From the cell containing the given text, extract its center point as [x, y] coordinate. 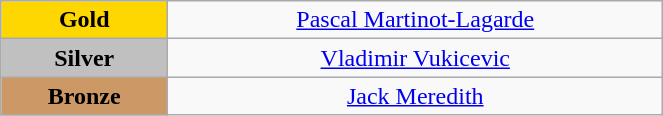
Silver [84, 58]
Pascal Martinot-Lagarde [416, 20]
Jack Meredith [416, 96]
Vladimir Vukicevic [416, 58]
Gold [84, 20]
Bronze [84, 96]
